Find where the given text appears and provide that cell's center as [x, y] coordinate. 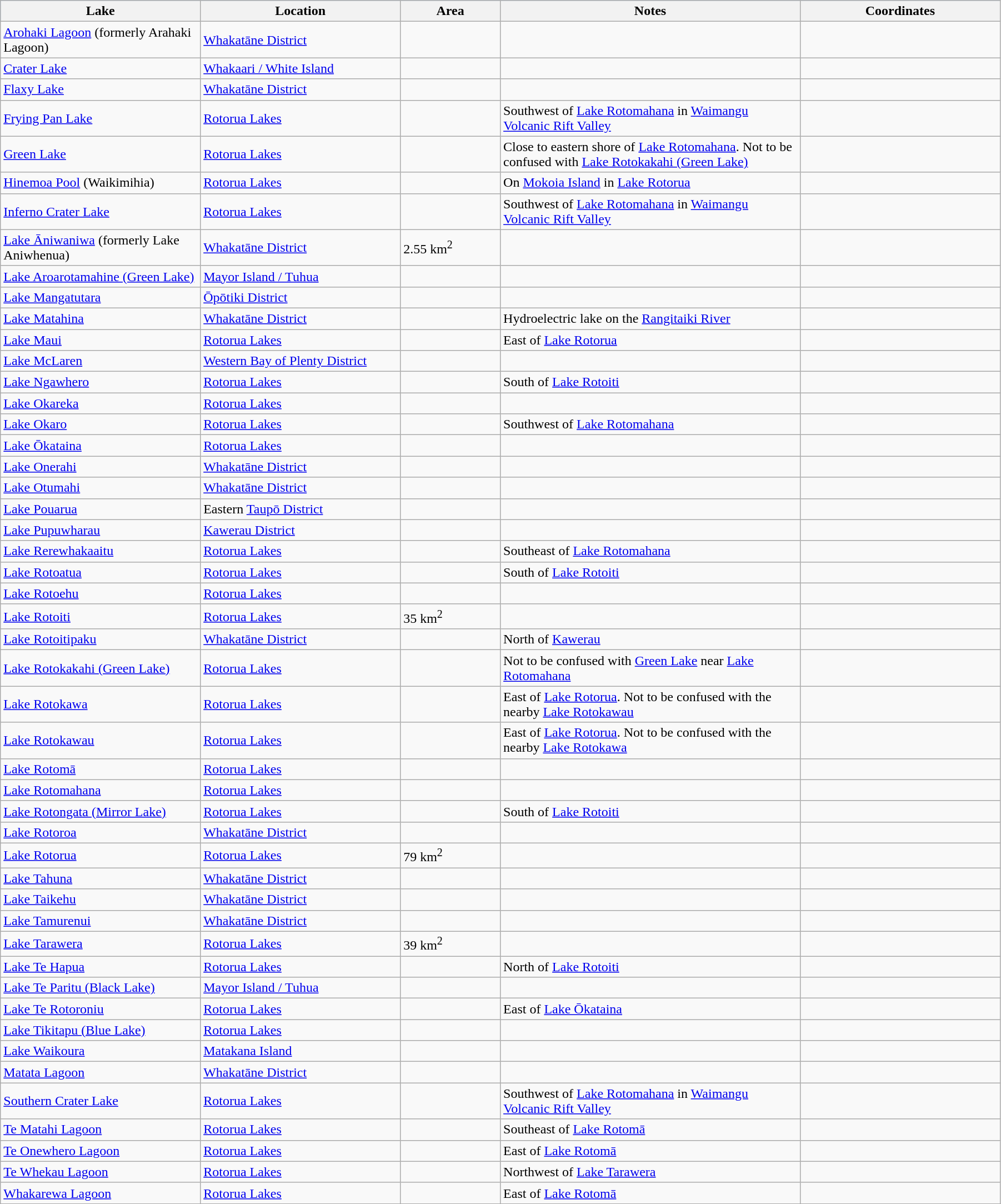
Hinemoa Pool (Waikimihia) [101, 183]
Matakana Island [301, 1051]
79 km2 [451, 856]
Lake Rotoroa [101, 832]
Notes [650, 11]
Lake Taikehu [101, 900]
On Mokoia Island in Lake Rotorua [650, 183]
35 km2 [451, 617]
Close to eastern shore of Lake Rotomahana. Not to be confused with Lake Rotokakahi (Green Lake) [650, 154]
Eastern Taupō District [301, 509]
Lake Pouarua [101, 509]
Western Bay of Plenty District [301, 361]
Flaxy Lake [101, 89]
Lake Te Hapua [101, 967]
Lake Rotoehu [101, 593]
Lake Rotokakahi (Green Lake) [101, 668]
Lake Okareka [101, 403]
Lake Mangatutara [101, 297]
Lake Rotoatua [101, 572]
Ōpōtiki District [301, 297]
Lake Rotokawa [101, 705]
Lake Matahina [101, 318]
Matata Lagoon [101, 1072]
39 km2 [451, 943]
Lake Waikoura [101, 1051]
Kawerau District [301, 530]
Frying Pan Lake [101, 118]
Lake Rotorua [101, 856]
Southeast of Lake Rotomā [650, 1130]
Lake Rerewhakaaitu [101, 551]
Area [451, 11]
Te Onewhero Lagoon [101, 1151]
2.55 km2 [451, 248]
Green Lake [101, 154]
Location [301, 11]
Lake Āniwaniwa (formerly Lake Aniwhenua) [101, 248]
Lake Pupuwharau [101, 530]
Lake Tarawera [101, 943]
Northwest of Lake Tarawera [650, 1172]
East of Lake Ōkataina [650, 1009]
Inferno Crater Lake [101, 211]
Lake Okaro [101, 424]
Lake Te Paritu (Black Lake) [101, 988]
Southeast of Lake Rotomahana [650, 551]
North of Lake Rotoiti [650, 967]
Lake Ōkataina [101, 446]
Southern Crater Lake [101, 1101]
Te Whekau Lagoon [101, 1172]
Lake Otumahi [101, 488]
Hydroelectric lake on the Rangitaiki River [650, 318]
Lake Rotomā [101, 769]
Whakaari / White Island [301, 68]
Lake Maui [101, 339]
Arohaki Lagoon (formerly Arahaki Lagoon) [101, 40]
Lake Rotoitipaku [101, 640]
Lake Rotongata (Mirror Lake) [101, 811]
Te Matahi Lagoon [101, 1130]
Crater Lake [101, 68]
Lake Onerahi [101, 467]
Southwest of Lake Rotomahana [650, 424]
North of Kawerau [650, 640]
East of Lake Rotorua [650, 339]
Lake Te Rotoroniu [101, 1009]
Lake Rotomahana [101, 790]
Not to be confused with Green Lake near Lake Rotomahana [650, 668]
East of Lake Rotorua. Not to be confused with the nearby Lake Rotokawa [650, 740]
Lake [101, 11]
Lake Tahuna [101, 878]
Lake Ngawhero [101, 382]
Lake Aroarotamahine (Green Lake) [101, 276]
Lake Rotokawau [101, 740]
Lake Tikitapu (Blue Lake) [101, 1030]
Lake Tamurenui [101, 921]
Coordinates [900, 11]
Lake McLaren [101, 361]
East of Lake Rotorua. Not to be confused with the nearby Lake Rotokawau [650, 705]
Whakarewa Lagoon [101, 1193]
Lake Rotoiti [101, 617]
